Find where the given text appears and provide that cell's center as [x, y] coordinate. 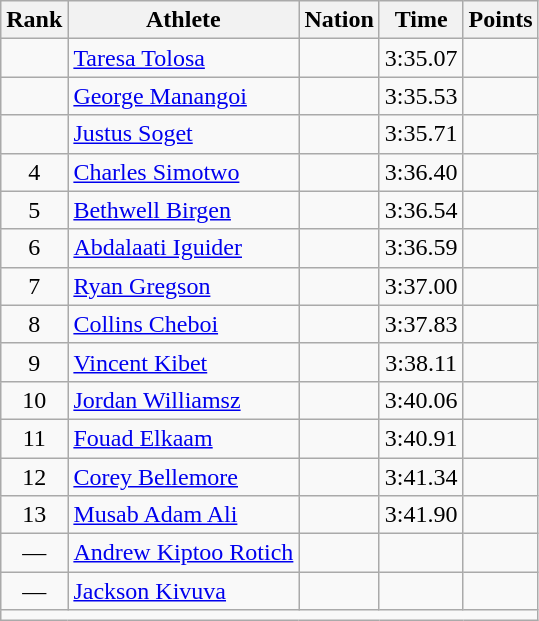
9 [34, 362]
13 [34, 515]
3:40.91 [421, 438]
Abdalaati Iguider [184, 248]
3:37.00 [421, 286]
Taresa Tolosa [184, 58]
3:36.59 [421, 248]
Bethwell Birgen [184, 210]
5 [34, 210]
Athlete [184, 20]
Jackson Kivuva [184, 591]
3:36.40 [421, 172]
3:41.90 [421, 515]
3:35.71 [421, 134]
12 [34, 477]
George Manangoi [184, 96]
Musab Adam Ali [184, 515]
3:35.53 [421, 96]
Points [500, 20]
10 [34, 400]
Vincent Kibet [184, 362]
Time [421, 20]
3:35.07 [421, 58]
Jordan Williamsz [184, 400]
4 [34, 172]
Justus Soget [184, 134]
Fouad Elkaam [184, 438]
Rank [34, 20]
Corey Bellemore [184, 477]
3:36.54 [421, 210]
8 [34, 324]
6 [34, 248]
11 [34, 438]
Nation [339, 20]
3:38.11 [421, 362]
3:40.06 [421, 400]
3:37.83 [421, 324]
Collins Cheboi [184, 324]
7 [34, 286]
3:41.34 [421, 477]
Andrew Kiptoo Rotich [184, 553]
Ryan Gregson [184, 286]
Charles Simotwo [184, 172]
